From the cell containing the given text, extract its center point as [X, Y] coordinate. 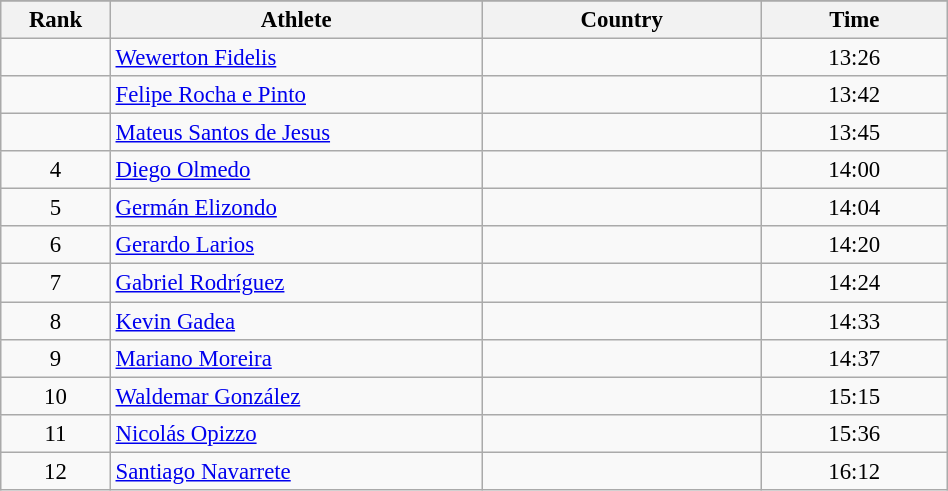
13:26 [854, 58]
13:45 [854, 133]
10 [56, 396]
Germán Elizondo [296, 208]
Nicolás Opizzo [296, 433]
Country [622, 20]
14:33 [854, 321]
Diego Olmedo [296, 170]
9 [56, 358]
Waldemar González [296, 396]
Kevin Gadea [296, 321]
Santiago Navarrete [296, 471]
Gerardo Larios [296, 245]
13:42 [854, 95]
12 [56, 471]
14:24 [854, 283]
6 [56, 245]
5 [56, 208]
4 [56, 170]
7 [56, 283]
Mateus Santos de Jesus [296, 133]
Felipe Rocha e Pinto [296, 95]
11 [56, 433]
15:15 [854, 396]
Time [854, 20]
8 [56, 321]
16:12 [854, 471]
14:00 [854, 170]
Wewerton Fidelis [296, 58]
14:37 [854, 358]
Mariano Moreira [296, 358]
15:36 [854, 433]
14:20 [854, 245]
Rank [56, 20]
14:04 [854, 208]
Gabriel Rodríguez [296, 283]
Athlete [296, 20]
